Capture the cell that displays the provided text and extract its (X, Y) central coordinate. 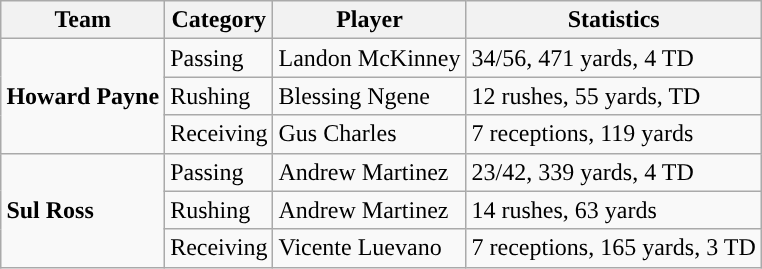
Statistics (614, 20)
Howard Payne (83, 96)
14 rushes, 63 yards (614, 210)
Sul Ross (83, 210)
Vicente Luevano (370, 248)
12 rushes, 55 yards, TD (614, 96)
7 receptions, 165 yards, 3 TD (614, 248)
Team (83, 20)
34/56, 471 yards, 4 TD (614, 58)
23/42, 339 yards, 4 TD (614, 172)
Gus Charles (370, 134)
Category (219, 20)
7 receptions, 119 yards (614, 134)
Landon McKinney (370, 58)
Player (370, 20)
Blessing Ngene (370, 96)
